Return [X, Y] of the center of cell containing provided text 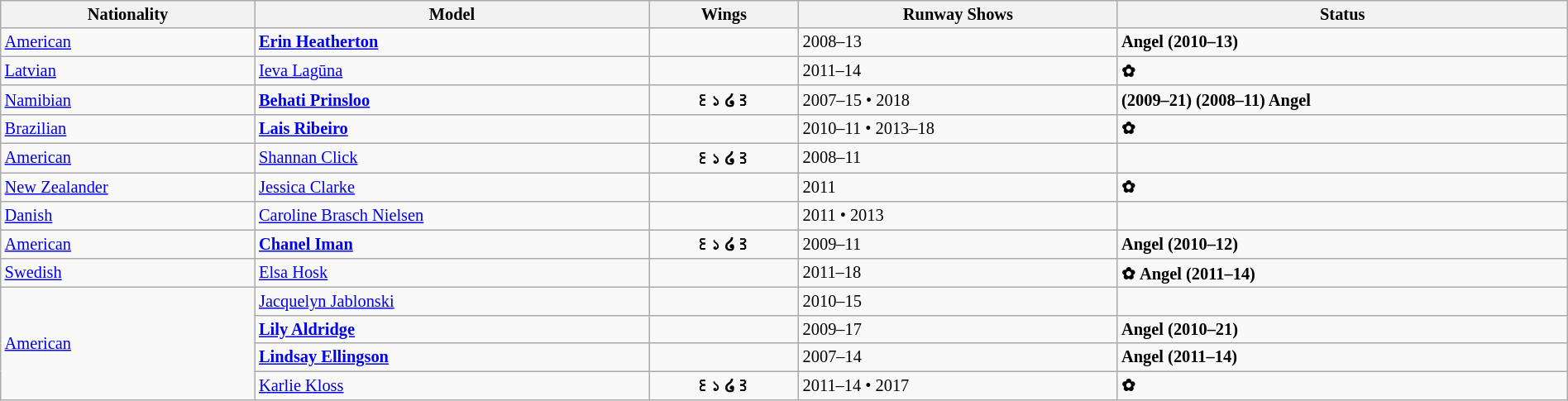
Wings [724, 14]
Lais Ribeiro [452, 129]
2008–13 [958, 42]
(2009–21) (2008–11) Angel [1342, 99]
Model [452, 14]
Jacquelyn Jablonski [452, 301]
2011 • 2013 [958, 215]
Lindsay Ellingson [452, 357]
Swedish [127, 273]
Namibian [127, 99]
Ieva Lagūna [452, 71]
Karlie Kloss [452, 385]
2010–11 • 2013–18 [958, 129]
2009–11 [958, 243]
Behati Prinsloo [452, 99]
Erin Heatherton [452, 42]
Angel (2010–13) [1342, 42]
Chanel Iman [452, 243]
Angel (2010–21) [1342, 329]
Lily Aldridge [452, 329]
Jessica Clarke [452, 187]
Latvian [127, 71]
Shannan Click [452, 157]
Caroline Brasch Nielsen [452, 215]
Runway Shows [958, 14]
Angel (2011–14) [1342, 357]
2011–14 [958, 71]
2011–14 • 2017 [958, 385]
2009–17 [958, 329]
Nationality [127, 14]
✿ Angel (2011–14) [1342, 273]
Angel (2010–12) [1342, 243]
2007–14 [958, 357]
Elsa Hosk [452, 273]
2011–18 [958, 273]
Brazilian [127, 129]
2011 [958, 187]
Danish [127, 215]
2010–15 [958, 301]
Status [1342, 14]
New Zealander [127, 187]
2007–15 • 2018 [958, 99]
2008–11 [958, 157]
